Scan for the cell matching the given text and deliver its [X, Y] coordinate at center. 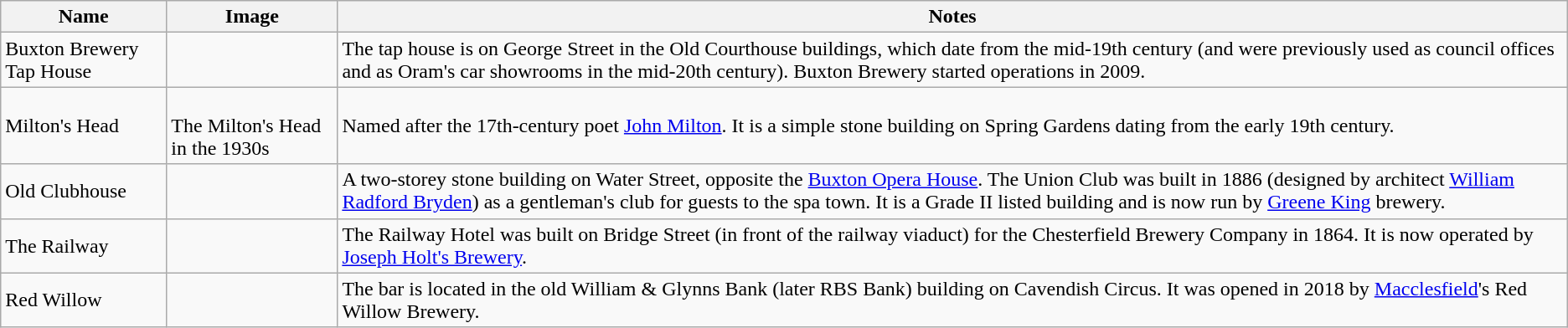
Old Clubhouse [84, 191]
Milton's Head [84, 126]
Notes [952, 17]
Image [252, 17]
Red Willow [84, 300]
Named after the 17th-century poet John Milton. It is a simple stone building on Spring Gardens dating from the early 19th century. [952, 126]
The Milton's Head in the 1930s [252, 126]
The Railway [84, 246]
Name [84, 17]
Buxton Brewery Tap House [84, 60]
